Locate the cell with the specified text and output its (X, Y) center coordinate. 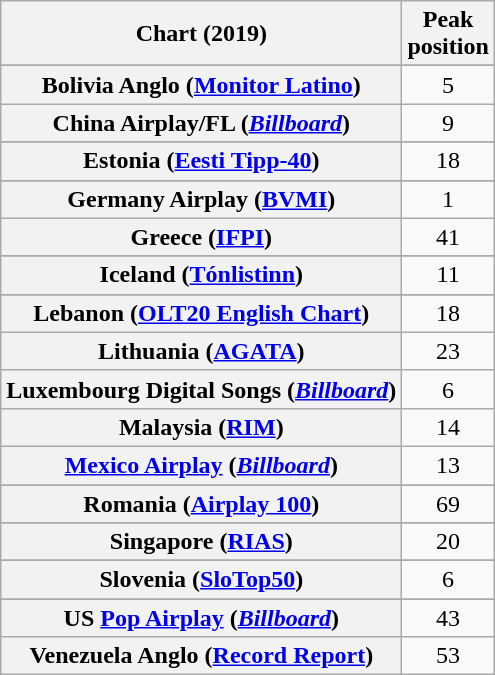
9 (448, 123)
Luxembourg Digital Songs (Billboard) (202, 389)
20 (448, 542)
China Airplay/FL (Billboard) (202, 123)
Mexico Airplay (Billboard) (202, 465)
69 (448, 503)
23 (448, 351)
Bolivia Anglo (Monitor Latino) (202, 85)
Slovenia (SloTop50) (202, 580)
14 (448, 427)
1 (448, 199)
Germany Airplay (BVMI) (202, 199)
11 (448, 275)
Venezuela Anglo (Record Report) (202, 656)
Singapore (RIAS) (202, 542)
Peakposition (448, 34)
Romania (Airplay 100) (202, 503)
43 (448, 618)
Lithuania (AGATA) (202, 351)
53 (448, 656)
Greece (IFPI) (202, 237)
Estonia (Eesti Tipp-40) (202, 161)
Chart (2019) (202, 34)
Iceland (Tónlistinn) (202, 275)
US Pop Airplay (Billboard) (202, 618)
Malaysia (RIM) (202, 427)
41 (448, 237)
13 (448, 465)
5 (448, 85)
Lebanon (OLT20 English Chart) (202, 313)
